From the cell containing the given text, extract its center point as [X, Y] coordinate. 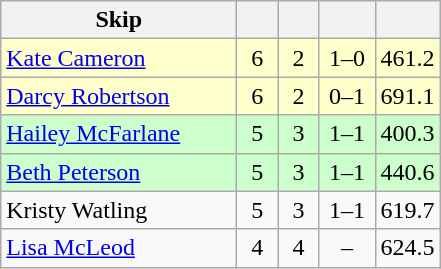
691.1 [408, 96]
Skip [119, 20]
440.6 [408, 172]
Kate Cameron [119, 58]
Darcy Robertson [119, 96]
461.2 [408, 58]
400.3 [408, 134]
Beth Peterson [119, 172]
Kristy Watling [119, 210]
Lisa McLeod [119, 248]
619.7 [408, 210]
624.5 [408, 248]
– [347, 248]
0–1 [347, 96]
1–0 [347, 58]
Hailey McFarlane [119, 134]
